Provide the [X, Y] coordinate of the cell's center where the given text is located.  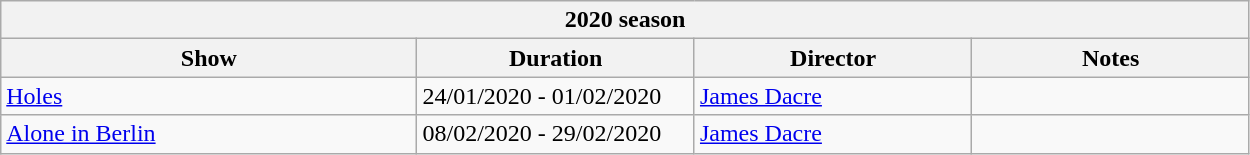
Director [832, 58]
Show [209, 58]
08/02/2020 - 29/02/2020 [556, 134]
24/01/2020 - 01/02/2020 [556, 96]
Alone in Berlin [209, 134]
Notes [1110, 58]
Holes [209, 96]
2020 season [626, 20]
Duration [556, 58]
